Search for the cell housing the specified text and yield its (x, y) center coordinate. 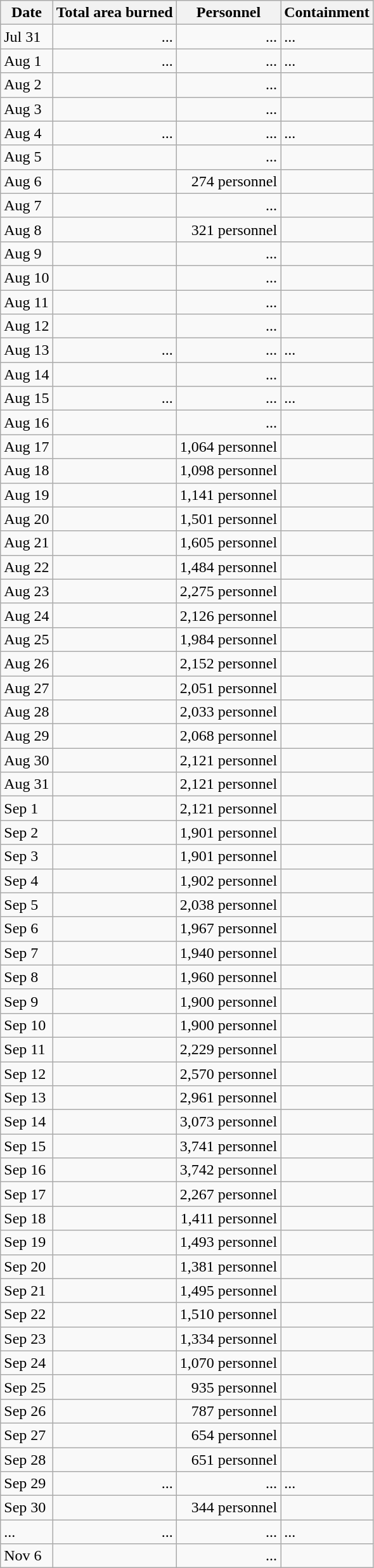
Date (27, 13)
Aug 3 (27, 109)
2,126 personnel (228, 615)
Sep 6 (27, 929)
3,073 personnel (228, 1122)
Aug 16 (27, 423)
Aug 1 (27, 61)
Sep 26 (27, 1411)
Aug 25 (27, 639)
1,411 personnel (228, 1218)
Sep 3 (27, 857)
Nov 6 (27, 1556)
Aug 14 (27, 374)
Aug 28 (27, 712)
Sep 5 (27, 905)
1,967 personnel (228, 929)
Sep 25 (27, 1387)
Aug 18 (27, 471)
1,493 personnel (228, 1242)
Sep 23 (27, 1339)
Sep 17 (27, 1194)
Sep 8 (27, 977)
787 personnel (228, 1411)
Sep 27 (27, 1435)
Aug 9 (27, 253)
Aug 30 (27, 760)
Aug 12 (27, 326)
1,940 personnel (228, 953)
Aug 22 (27, 567)
1,141 personnel (228, 495)
Sep 15 (27, 1146)
1,984 personnel (228, 639)
Aug 15 (27, 398)
Sep 13 (27, 1098)
Aug 11 (27, 302)
Aug 20 (27, 519)
1,605 personnel (228, 543)
1,960 personnel (228, 977)
Aug 6 (27, 181)
Aug 21 (27, 543)
Personnel (228, 13)
Aug 27 (27, 687)
1,098 personnel (228, 471)
651 personnel (228, 1459)
2,570 personnel (228, 1074)
Sep 28 (27, 1459)
Sep 11 (27, 1049)
Sep 10 (27, 1025)
1,501 personnel (228, 519)
Sep 21 (27, 1291)
Sep 1 (27, 808)
2,152 personnel (228, 663)
Aug 17 (27, 447)
Aug 5 (27, 157)
Sep 16 (27, 1170)
Jul 31 (27, 37)
Aug 4 (27, 133)
1,495 personnel (228, 1291)
2,051 personnel (228, 687)
Sep 29 (27, 1484)
274 personnel (228, 181)
Aug 24 (27, 615)
Aug 29 (27, 736)
Aug 26 (27, 663)
Aug 8 (27, 229)
Sep 4 (27, 881)
1,510 personnel (228, 1315)
2,068 personnel (228, 736)
Sep 22 (27, 1315)
Sep 20 (27, 1266)
2,229 personnel (228, 1049)
1,484 personnel (228, 567)
Sep 24 (27, 1363)
3,741 personnel (228, 1146)
935 personnel (228, 1387)
Sep 9 (27, 1001)
Sep 18 (27, 1218)
Aug 13 (27, 350)
Containment (327, 13)
344 personnel (228, 1508)
2,267 personnel (228, 1194)
Sep 12 (27, 1074)
2,038 personnel (228, 905)
Aug 10 (27, 277)
Sep 2 (27, 832)
321 personnel (228, 229)
654 personnel (228, 1435)
Aug 31 (27, 784)
Sep 14 (27, 1122)
1,381 personnel (228, 1266)
Sep 19 (27, 1242)
Aug 19 (27, 495)
Aug 7 (27, 205)
1,334 personnel (228, 1339)
Sep 7 (27, 953)
Aug 2 (27, 85)
2,275 personnel (228, 591)
1,064 personnel (228, 447)
Total area burned (114, 13)
3,742 personnel (228, 1170)
1,902 personnel (228, 881)
Sep 30 (27, 1508)
1,070 personnel (228, 1363)
2,961 personnel (228, 1098)
2,033 personnel (228, 712)
Aug 23 (27, 591)
